Search for the cell housing the specified text and yield its [x, y] center coordinate. 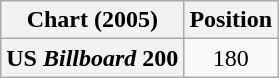
Chart (2005) [92, 20]
Position [231, 20]
180 [231, 58]
US Billboard 200 [92, 58]
